Identify which cell holds the provided text, then report its (X, Y) central coordinate. 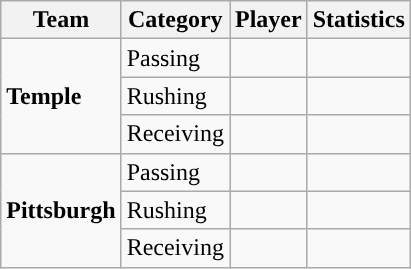
Team (61, 20)
Category (175, 20)
Temple (61, 96)
Statistics (358, 20)
Pittsburgh (61, 210)
Player (269, 20)
